Search for the cell housing the specified text and yield its (X, Y) center coordinate. 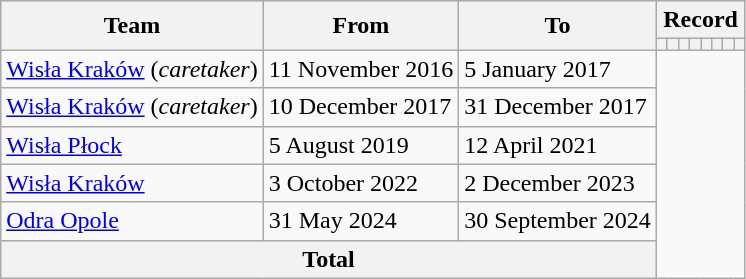
30 September 2024 (558, 221)
3 October 2022 (360, 183)
Total (329, 259)
31 December 2017 (558, 107)
11 November 2016 (360, 69)
From (360, 26)
5 January 2017 (558, 69)
To (558, 26)
Team (132, 26)
31 May 2024 (360, 221)
5 August 2019 (360, 145)
Record (700, 20)
Wisła Płock (132, 145)
10 December 2017 (360, 107)
2 December 2023 (558, 183)
Wisła Kraków (132, 183)
12 April 2021 (558, 145)
Odra Opole (132, 221)
